From the cell containing the given text, extract its center point as [x, y] coordinate. 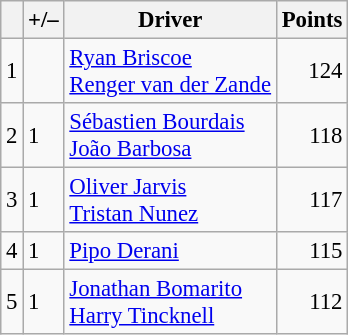
117 [312, 200]
124 [312, 72]
Jonathan Bomarito Harry Tincknell [170, 302]
Sébastien Bourdais João Barbosa [170, 136]
Points [312, 20]
5 [12, 302]
118 [312, 136]
Driver [170, 20]
Oliver Jarvis Tristan Nunez [170, 200]
115 [312, 251]
2 [12, 136]
3 [12, 200]
4 [12, 251]
Pipo Derani [170, 251]
112 [312, 302]
+/– [44, 20]
Ryan Briscoe Renger van der Zande [170, 72]
